Detect which cell encompasses the target text, then output its (x, y) center coordinate. 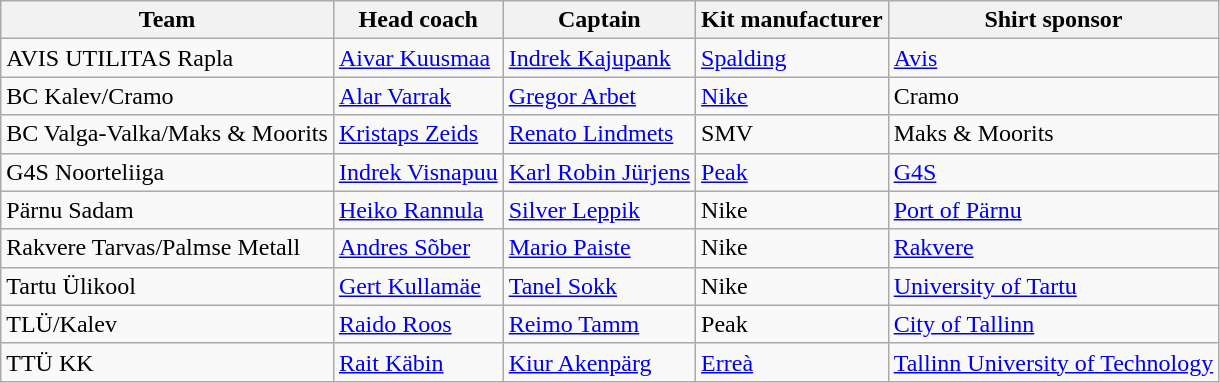
Mario Paiste (599, 248)
Tartu Ülikool (168, 286)
AVIS UTILITAS Rapla (168, 58)
Heiko Rannula (418, 210)
Silver Leppik (599, 210)
Raido Roos (418, 324)
Head coach (418, 20)
Aivar Kuusmaa (418, 58)
TLÜ/Kalev (168, 324)
Reimo Tamm (599, 324)
Maks & Moorits (1054, 134)
Port of Pärnu (1054, 210)
Pärnu Sadam (168, 210)
Rakvere (1054, 248)
Shirt sponsor (1054, 20)
Gert Kullamäe (418, 286)
Tallinn University of Technology (1054, 362)
University of Tartu (1054, 286)
Andres Sõber (418, 248)
Kiur Akenpärg (599, 362)
Kristaps Zeids (418, 134)
Gregor Arbet (599, 96)
Alar Varrak (418, 96)
BC Valga-Valka/Maks & Moorits (168, 134)
Cramo (1054, 96)
Team (168, 20)
TTÜ KK (168, 362)
Indrek Kajupank (599, 58)
Indrek Visnapuu (418, 172)
SMV (792, 134)
G4S (1054, 172)
Renato Lindmets (599, 134)
G4S Noorteliiga (168, 172)
Captain (599, 20)
Kit manufacturer (792, 20)
Avis (1054, 58)
Rakvere Tarvas/Palmse Metall (168, 248)
Spalding (792, 58)
Rait Käbin (418, 362)
Karl Robin Jürjens (599, 172)
BC Kalev/Cramo (168, 96)
City of Tallinn (1054, 324)
Tanel Sokk (599, 286)
Erreà (792, 362)
